Locate the cell with the specified text and output its [x, y] center coordinate. 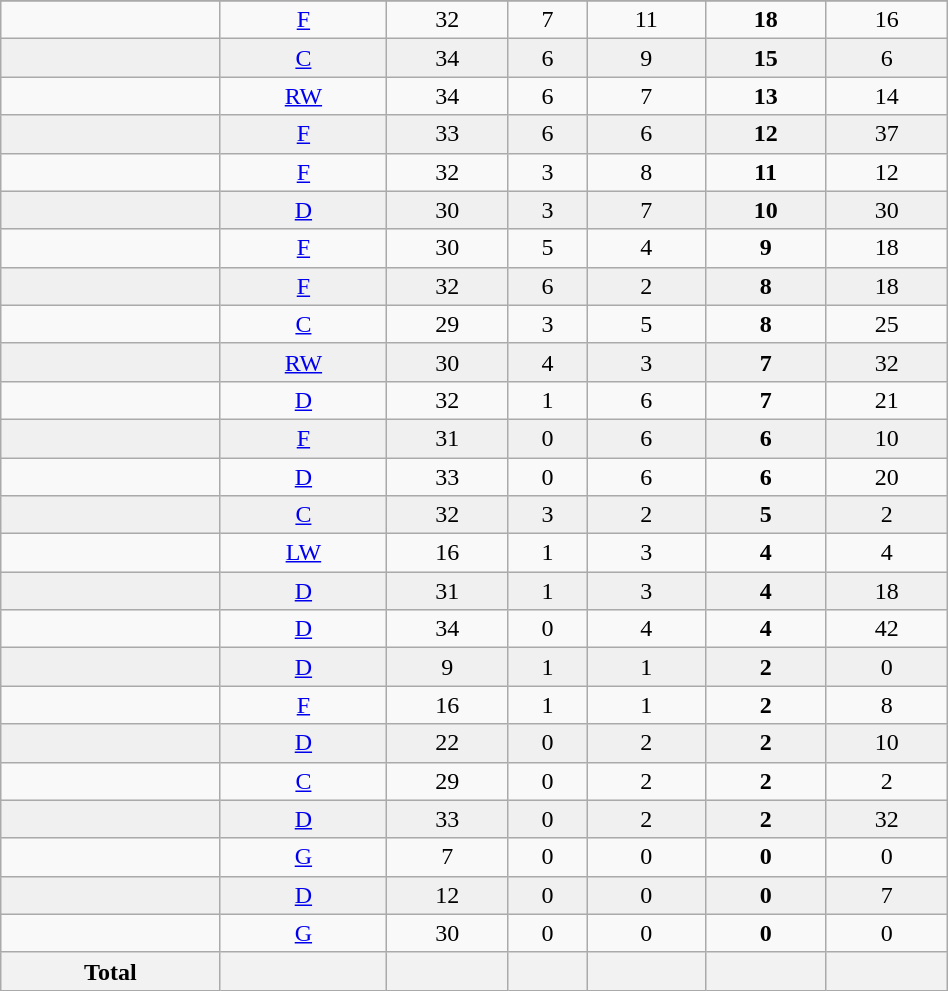
25 [886, 324]
21 [886, 400]
22 [448, 743]
13 [766, 96]
15 [766, 58]
Total [110, 971]
37 [886, 134]
LW [304, 553]
14 [886, 96]
20 [886, 477]
42 [886, 629]
